Identify which cell holds the provided text, then report its (X, Y) central coordinate. 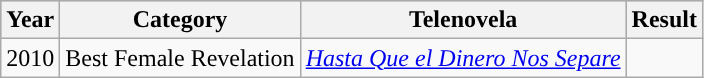
Result (664, 20)
2010 (30, 58)
Category (180, 20)
Best Female Revelation (180, 58)
Hasta Que el Dinero Nos Separe (463, 58)
Telenovela (463, 20)
Year (30, 20)
